Return [x, y] of the center of cell containing provided text 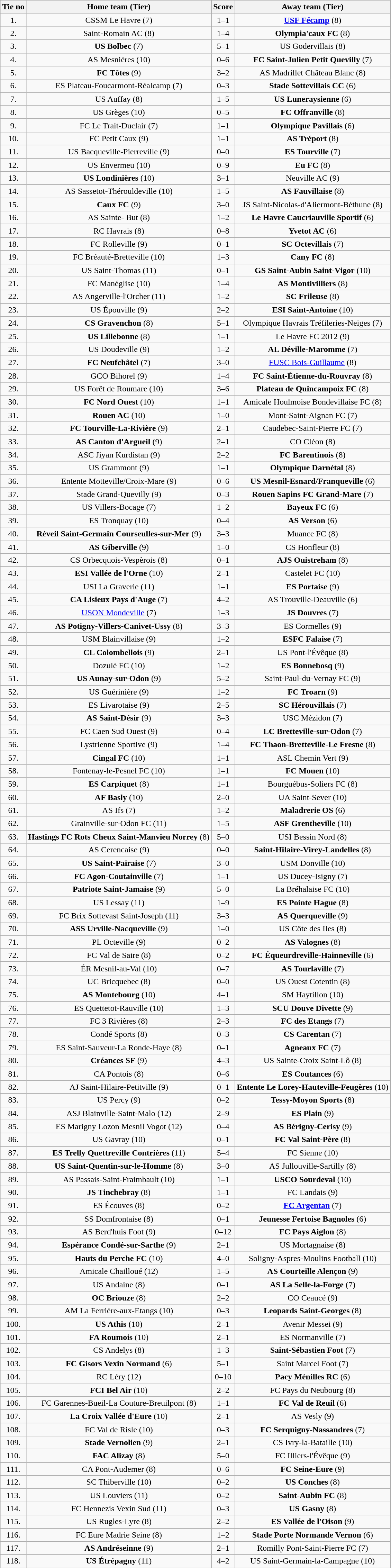
2–0 [223, 797]
AS Tourlaville (7) [313, 968]
US Bolbec (7) [119, 46]
AS Canton d'Argueil (9) [119, 442]
51. [13, 679]
Entente Motteville/Croix-Mare (9) [119, 481]
48. [13, 639]
0–7 [223, 968]
43. [13, 573]
AS Vesly (9) [313, 1416]
SC Frileuse (8) [313, 297]
13. [13, 178]
US Luneraysienne (6) [313, 99]
0–9 [223, 165]
Amicale Houlmoise Bondevillaise FC (8) [313, 402]
US Aunay-sur-Odon (9) [119, 679]
33. [13, 442]
25. [13, 336]
Cany FC (8) [313, 257]
98. [13, 1298]
0–10 [223, 1377]
8. [13, 112]
77. [13, 1021]
92. [13, 1218]
32. [13, 428]
USC Mézidon (7) [313, 718]
5–4 [223, 1153]
Saint Marcel Foot (7) [313, 1363]
11. [13, 152]
Yvetot AC (6) [313, 231]
6. [13, 86]
Caudebec-Saint-Pierre FC (7) [313, 428]
US Ducey-Isigny (7) [313, 876]
1. [13, 20]
Saint-Hilaire-Virey-Landelles (8) [313, 850]
105. [13, 1390]
Eu FC (8) [313, 165]
35. [13, 468]
ES Marigny Lozon Mesnil Vogot (12) [119, 1126]
FC Bréauté-Bretteville (10) [119, 257]
FC Barentinois (8) [313, 455]
US Saint-Quentin-sur-le-Homme (8) [119, 1166]
Réveil Saint-Germain Courseulles-sur-Mer (9) [119, 534]
US Ouest Cotentin (8) [313, 981]
FC Neufchâtel (7) [119, 362]
Romilly Pont-Saint-Pierre FC (7) [313, 1548]
Lystrienne Sportive (9) [119, 744]
Grainville-sur-Odon FC (11) [119, 824]
SM Haytillon (10) [313, 995]
SC Hérouvillais (7) [313, 705]
113. [13, 1495]
Entente Le Lorey-Hauteville-Feugères (10) [313, 1087]
Hastings FC Rots Cheux Saint-Manvieu Norrey (8) [119, 837]
AS Saint-Désir (9) [119, 718]
US Épouville (9) [119, 310]
FC Thaon-Bretteville-Le Fresne (8) [313, 744]
109. [13, 1443]
FC 3 Rivières (8) [119, 1021]
CA Lisieux Pays d'Auge (7) [119, 600]
AL Déville-Maromme (7) [313, 349]
100. [13, 1324]
91. [13, 1205]
114. [13, 1508]
JS Douvres (7) [313, 613]
7. [13, 99]
CSSM Le Havre (7) [119, 20]
4. [13, 60]
FC Val de Saire (8) [119, 955]
4–3 [223, 1061]
AS Passais-Saint-Fraimbault (10) [119, 1179]
Pacy Ménilles RC (6) [313, 1377]
60. [13, 797]
OC Briouze (8) [119, 1298]
44. [13, 587]
US Villers-Bocage (7) [119, 507]
Olympique Havrais Tréfileries-Neiges (7) [313, 323]
ES Trelly Quettreville Contrières (11) [119, 1153]
FC Sienne (10) [313, 1153]
FC Argentan (7) [313, 1205]
80. [13, 1061]
FA Roumois (10) [119, 1337]
ES Normanville (7) [313, 1337]
42. [13, 560]
US Rugles-Lyre (8) [119, 1522]
CO Cléon (8) [313, 442]
FC Brix Sottevast Saint-Joseph (11) [119, 916]
0–12 [223, 1232]
72. [13, 955]
26. [13, 349]
AS Courteille Alençon (9) [313, 1271]
Olympique Pavillais (6) [313, 125]
Olympique Darnétal (8) [313, 468]
96. [13, 1271]
Cingal FC (10) [119, 758]
AS Valognes (8) [313, 942]
65. [13, 863]
Saint-Aubin FC (8) [313, 1495]
4–1 [223, 995]
ES Vallée de l'Oison (9) [313, 1522]
CA Pont-Audemer (8) [119, 1469]
ES Écouves (8) [119, 1205]
SCU Douve Divette (9) [313, 1008]
Agneaux FC (7) [313, 1048]
3–1 [223, 178]
4–0 [223, 1258]
FC Pays du Neubourg (8) [313, 1390]
AS La Selle-la-Forge (7) [313, 1285]
64. [13, 850]
Neuville AC (9) [313, 178]
US Pont-l'Évêque (8) [313, 652]
90. [13, 1192]
116. [13, 1535]
30. [13, 402]
68. [13, 903]
1–9 [223, 903]
US Guérinière (9) [119, 692]
97. [13, 1285]
ASL Chemin Vert (9) [313, 758]
ES Saint-Sauveur-La Ronde-Haye (8) [119, 1048]
14. [13, 191]
Jeunesse Fertoise Bagnoles (6) [313, 1218]
FC Petit Caux (9) [119, 138]
AS Montivilliers (8) [313, 283]
AS Angerville-l'Orcher (11) [119, 297]
Stade Porte Normande Vernon (6) [313, 1535]
FC Nord Ouest (10) [119, 402]
CS Orbecquois-Vespèrois (8) [119, 560]
81. [13, 1074]
Stade Sottevillais CC (6) [313, 86]
USCO Sourdeval (10) [313, 1179]
CS Carentan (7) [313, 1034]
ES Tronquay (10) [119, 520]
US Saint-Thomas (11) [119, 270]
FC Seine-Eure (9) [313, 1469]
ES Coutances (6) [313, 1074]
2–5 [223, 705]
ES Pointe Hague (8) [313, 903]
US Conches (8) [313, 1482]
US Sainte-Croix Saint-Lô (8) [313, 1061]
LC Bretteville-sur-Odon (7) [313, 731]
US Mesnil-Esnard/Franqueville (6) [313, 481]
AF Basly (10) [119, 797]
FC Val de Risle (10) [119, 1430]
AS Jullouville-Sartilly (8) [313, 1166]
Castelet FC (10) [313, 573]
FC Troarn (9) [313, 692]
US Forêt de Roumare (10) [119, 389]
75. [13, 995]
US Bacqueville-Pierreville (9) [119, 152]
FC Landais (9) [313, 1192]
104. [13, 1377]
US Athis (10) [119, 1324]
ÉR Mesnil-au-Val (10) [119, 968]
39. [13, 520]
US Gavray (10) [119, 1140]
GCO Bihorel (9) [119, 375]
AS Andréseinne (9) [119, 1548]
102. [13, 1350]
Muance FC (8) [313, 534]
SC Octevillais (7) [313, 244]
FC Gisors Vexin Normand (6) [119, 1363]
USM Donville (10) [313, 863]
FAC Alizay (8) [119, 1456]
47. [13, 626]
70. [13, 929]
FC Caen Sud Ouest (9) [119, 731]
82. [13, 1087]
US Grèges (10) [119, 112]
62. [13, 824]
101. [13, 1337]
US Gasny (8) [313, 1508]
AJS Ouistreham (8) [313, 560]
US Lessay (11) [119, 903]
Mont-Saint-Aignan FC (7) [313, 415]
AJ Saint-Hilaire-Petitville (9) [119, 1087]
Home team (Tier) [119, 7]
CS Honfleur (8) [313, 547]
Score [223, 7]
La Croix Vallée d'Eure (10) [119, 1416]
CA Pontois (8) [119, 1074]
22. [13, 297]
ES Cormelles (9) [313, 626]
CS Gravenchon (8) [119, 323]
54. [13, 718]
34. [13, 455]
FC Val de Reuil (6) [313, 1403]
ES Livarotaise (9) [119, 705]
AS Bérigny-Cerisy (9) [313, 1126]
55. [13, 731]
FC Mouen (10) [313, 771]
56. [13, 744]
Fontenay-le-Pesnel FC (10) [119, 771]
86. [13, 1140]
FC Hennezis Vexin Sud (11) [119, 1508]
ESFC Falaise (7) [313, 639]
52. [13, 692]
ESI Vallée de l'Orne (10) [119, 573]
9. [13, 125]
US Étrépagny (11) [119, 1561]
71. [13, 942]
85. [13, 1126]
RC Havrais (8) [119, 231]
US Louviers (11) [119, 1495]
112. [13, 1482]
ES Tourville (7) [313, 152]
15. [13, 205]
AS Ifs (7) [119, 810]
50. [13, 665]
27. [13, 362]
Olympia'caux FC (8) [313, 33]
ASC Jiyan Kurdistan (9) [119, 455]
Saint-Sébastien Foot (7) [313, 1350]
Stade Vernolien (9) [119, 1443]
USM Blainvillaise (9) [119, 639]
0–8 [223, 231]
FC Tourville-La-Rivière (9) [119, 428]
93. [13, 1232]
Tie no [13, 7]
Bourguébus-Soliers FC (8) [313, 784]
94. [13, 1245]
38. [13, 507]
CS Ivry-la-Bataille (10) [313, 1443]
JS Tinchebray (8) [119, 1192]
FC Illiers-l'Évêque (9) [313, 1456]
Saint-Paul-du-Vernay FC (9) [313, 679]
2–9 [223, 1113]
46. [13, 613]
US Saint-Pairaise (7) [119, 863]
GS Saint-Aubin Saint-Vigor (10) [313, 270]
AS Cerencaise (9) [119, 850]
Dozulé FC (10) [119, 665]
16. [13, 218]
FCI Bel Air (10) [119, 1390]
CL Colombellois (9) [119, 652]
106. [13, 1403]
Tessy-Moyon Sports (8) [313, 1100]
ASS Urville-Nacqueville (9) [119, 929]
La Bréhalaise FC (10) [313, 889]
FC Équeurdreville-Hainneville (6) [313, 955]
ES Bonnebosq (9) [313, 665]
Le Havre FC 2012 (9) [313, 336]
111. [13, 1469]
66. [13, 876]
Amicale Chailloué (12) [119, 1271]
61. [13, 810]
59. [13, 784]
Soligny-Aspres-Moulins Football (10) [313, 1258]
76. [13, 1008]
ES Carpiquet (8) [119, 784]
19. [13, 257]
Bayeux FC (6) [313, 507]
FUSC Bois-Guillaume (8) [313, 362]
Espérance Condé-sur-Sarthe (9) [119, 1245]
ESI Saint-Antoine (10) [313, 310]
FC Manéglise (10) [119, 283]
US Godervillais (8) [313, 46]
US Mortagnaise (8) [313, 1245]
US Envermeu (10) [119, 165]
Caux FC (9) [119, 205]
FC Garennes-Bueil-La Couture-Breuilpont (8) [119, 1403]
AS Sassetot-Thérouldeville (10) [119, 191]
Maladrerie OS (6) [313, 810]
US Londinières (10) [119, 178]
24. [13, 323]
Condé Sports (8) [119, 1034]
3–2 [223, 73]
USON Mondeville (7) [119, 613]
USF Fécamp (8) [313, 20]
84. [13, 1113]
Stade Grand-Quevilly (9) [119, 494]
CS Andelys (8) [119, 1350]
31. [13, 415]
73. [13, 968]
5–2 [223, 679]
UA Saint-Sever (10) [313, 797]
3. [13, 46]
US Andaine (8) [119, 1285]
57. [13, 758]
95. [13, 1258]
AS Verson (6) [313, 520]
US Côte des Iles (8) [313, 929]
AS Potigny-Villers-Canivet-Ussy (8) [119, 626]
0–5 [223, 112]
ES Plain (9) [313, 1113]
110. [13, 1456]
87. [13, 1153]
118. [13, 1561]
AS Querqueville (9) [313, 916]
Créances SF (9) [119, 1061]
Saint-Romain AC (8) [119, 33]
ASJ Blainville-Saint-Malo (12) [119, 1113]
107. [13, 1416]
Hauts du Perche FC (10) [119, 1258]
AS Fauvillaise (8) [313, 191]
67. [13, 889]
28. [13, 375]
ES Portaise (9) [313, 587]
AS Sainte- But (8) [119, 218]
2. [13, 33]
AM La Ferrière-aux-Etangs (10) [119, 1311]
58. [13, 771]
41. [13, 547]
FC Saint-Étienne-du-Rouvray (8) [313, 375]
FC Offranville (8) [313, 112]
US Grammont (9) [119, 468]
20. [13, 270]
RC Léry (12) [119, 1377]
AS Giberville (9) [119, 547]
Leopards Saint-Georges (8) [313, 1311]
49. [13, 652]
USI Bessin Nord (8) [313, 837]
63. [13, 837]
79. [13, 1048]
108. [13, 1430]
36. [13, 481]
FC Val Saint-Père (8) [313, 1140]
FC Rolleville (9) [119, 244]
FC Tôtes (9) [119, 73]
PL Octeville (9) [119, 942]
FC Le Trait-Duclair (7) [119, 125]
69. [13, 916]
FC des Etangs (7) [313, 1021]
5. [13, 73]
3–6 [223, 389]
10. [13, 138]
23. [13, 310]
74. [13, 981]
FC Eure Madrie Seine (8) [119, 1535]
29. [13, 389]
40. [13, 534]
US Lillebonne (8) [119, 336]
FC Saint-Julien Petit Quevilly (7) [313, 60]
ES Plateau-Foucarmont-Réalcamp (7) [119, 86]
US Doudeville (9) [119, 349]
US Auffay (8) [119, 99]
45. [13, 600]
Avenir Messei (9) [313, 1324]
SC Thiberville (10) [119, 1482]
Plateau de Quincampoix FC (8) [313, 389]
AS Tréport (8) [313, 138]
Rouen Sapins FC Grand-Mare (7) [313, 494]
89. [13, 1179]
Le Havre Caucriauville Sportif (6) [313, 218]
17. [13, 231]
AS Trouville-Deauville (6) [313, 600]
37. [13, 494]
AS Montebourg (10) [119, 995]
18. [13, 244]
103. [13, 1363]
Away team (Tier) [313, 7]
88. [13, 1166]
FC Agon-Coutainville (7) [119, 876]
USI La Graverie (11) [119, 587]
CO Ceaucé (9) [313, 1298]
ASF Grentheville (10) [313, 824]
FC Pays Aiglon (8) [313, 1232]
US Percy (9) [119, 1100]
21. [13, 283]
53. [13, 705]
ES Quettetot-Rauville (10) [119, 1008]
2–3 [223, 1021]
117. [13, 1548]
Rouen AC (10) [119, 415]
AS Berd'huis Foot (9) [119, 1232]
12. [13, 165]
SS Domfrontaise (8) [119, 1218]
99. [13, 1311]
US Saint-Germain-la-Campagne (10) [313, 1561]
UC Bricquebec (8) [119, 981]
AS Mesnières (10) [119, 60]
83. [13, 1100]
JS Saint-Nicolas-d'Aliermont-Béthune (8) [313, 205]
AS Madrillet Château Blanc (8) [313, 73]
115. [13, 1522]
FC Serquigny-Nassandres (7) [313, 1430]
Patriote Saint-Jamaise (9) [119, 889]
78. [13, 1034]
